Return (X, Y) of the center of cell containing provided text 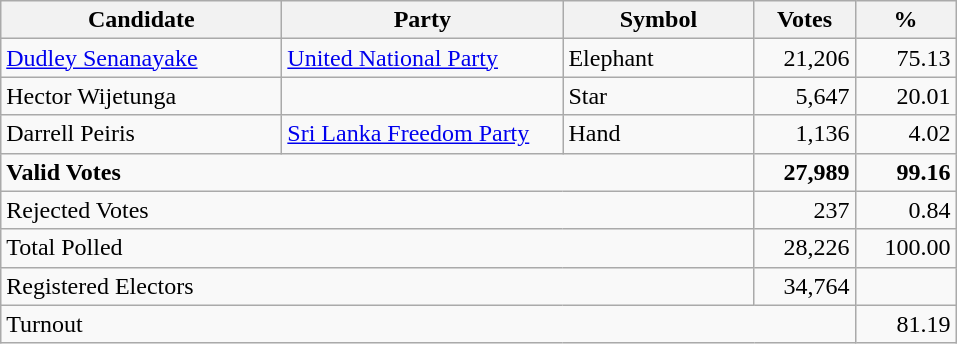
75.13 (906, 58)
Hand (658, 134)
21,206 (804, 58)
237 (804, 210)
Party (422, 20)
Candidate (142, 20)
99.16 (906, 172)
Votes (804, 20)
Darrell Peiris (142, 134)
Sri Lanka Freedom Party (422, 134)
20.01 (906, 96)
Symbol (658, 20)
Turnout (428, 324)
4.02 (906, 134)
100.00 (906, 248)
Total Polled (378, 248)
1,136 (804, 134)
% (906, 20)
5,647 (804, 96)
Hector Wijetunga (142, 96)
Registered Electors (378, 286)
34,764 (804, 286)
Valid Votes (378, 172)
Rejected Votes (378, 210)
Dudley Senanayake (142, 58)
28,226 (804, 248)
0.84 (906, 210)
27,989 (804, 172)
81.19 (906, 324)
Star (658, 96)
Elephant (658, 58)
United National Party (422, 58)
